For the text-containing cell, return its midpoint in (x, y) coordinate format. 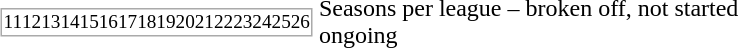
21 (204, 21)
14 (70, 21)
18 (146, 21)
17 (128, 21)
24 (262, 21)
22 (224, 21)
16 (108, 21)
25 (282, 21)
23 (242, 21)
12 (32, 21)
15 (90, 21)
20 (186, 21)
26 (300, 21)
13 (50, 21)
11 (13, 21)
19 (166, 21)
